Scan for the cell matching the given text and deliver its (X, Y) coordinate at center. 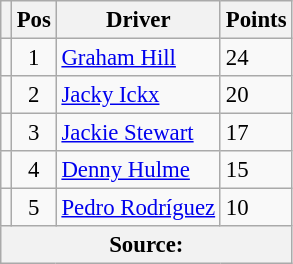
10 (256, 208)
Jackie Stewart (138, 133)
20 (256, 95)
4 (34, 170)
1 (34, 58)
Points (256, 20)
Source: (146, 245)
Denny Hulme (138, 170)
Jacky Ickx (138, 95)
15 (256, 170)
3 (34, 133)
Driver (138, 20)
Pedro Rodríguez (138, 208)
24 (256, 58)
Graham Hill (138, 58)
17 (256, 133)
Pos (34, 20)
5 (34, 208)
2 (34, 95)
